For the text-containing cell, return its midpoint in (x, y) coordinate format. 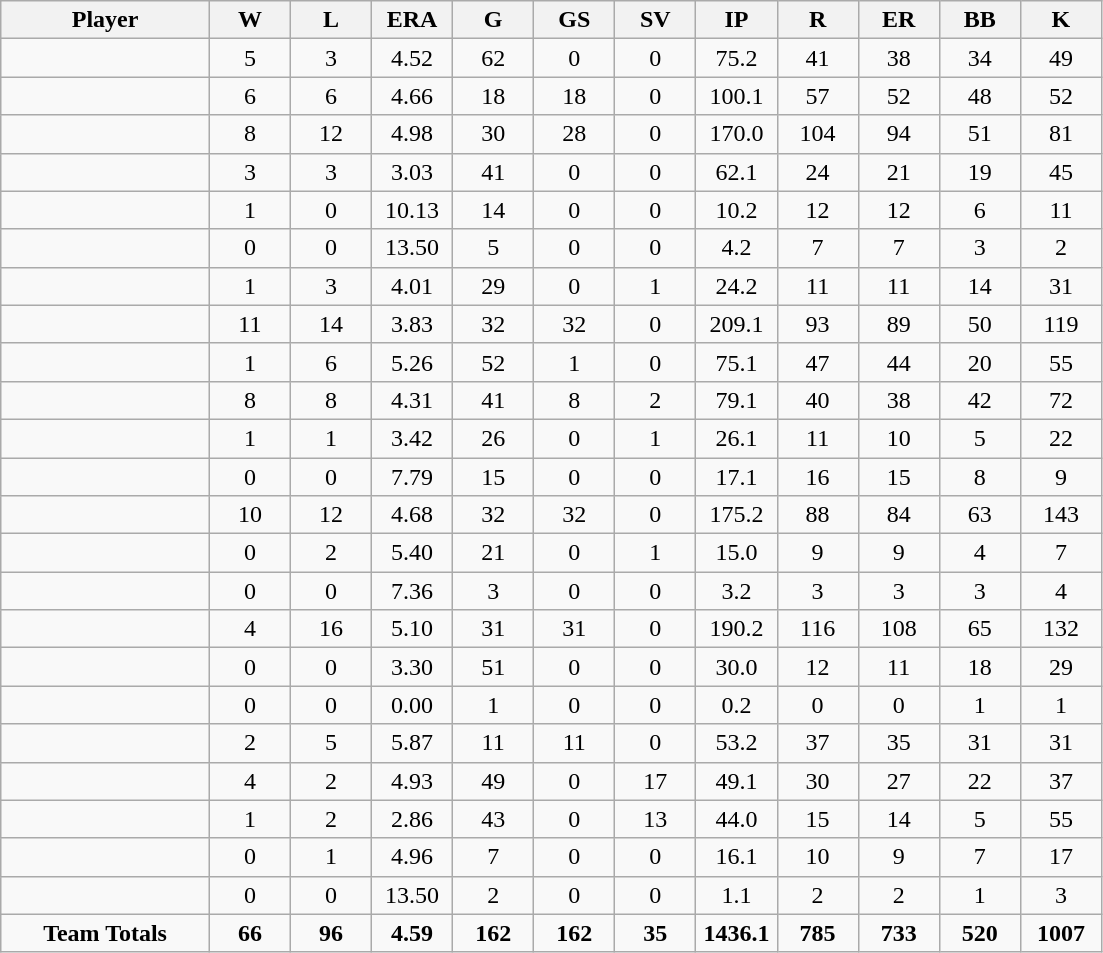
28 (574, 134)
16.1 (736, 857)
24.2 (736, 286)
50 (980, 324)
5.26 (412, 362)
4.01 (412, 286)
24 (818, 172)
26 (494, 438)
63 (980, 515)
1436.1 (736, 933)
ER (898, 20)
R (818, 20)
84 (898, 515)
BB (980, 20)
5.87 (412, 743)
L (330, 20)
G (494, 20)
3.42 (412, 438)
3.30 (412, 667)
30.0 (736, 667)
79.1 (736, 400)
44 (898, 362)
4.31 (412, 400)
116 (818, 629)
Team Totals (106, 933)
4.68 (412, 515)
93 (818, 324)
19 (980, 172)
4.96 (412, 857)
62.1 (736, 172)
175.2 (736, 515)
57 (818, 96)
W (250, 20)
143 (1060, 515)
1.1 (736, 895)
3.03 (412, 172)
0.2 (736, 705)
72 (1060, 400)
43 (494, 819)
3.83 (412, 324)
733 (898, 933)
104 (818, 134)
5.40 (412, 553)
4.93 (412, 781)
1007 (1060, 933)
45 (1060, 172)
4.52 (412, 58)
27 (898, 781)
3.2 (736, 591)
81 (1060, 134)
IP (736, 20)
K (1060, 20)
75.1 (736, 362)
190.2 (736, 629)
26.1 (736, 438)
42 (980, 400)
4.59 (412, 933)
20 (980, 362)
170.0 (736, 134)
100.1 (736, 96)
96 (330, 933)
209.1 (736, 324)
10.13 (412, 210)
GS (574, 20)
49.1 (736, 781)
ERA (412, 20)
62 (494, 58)
66 (250, 933)
2.86 (412, 819)
75.2 (736, 58)
7.79 (412, 477)
4.98 (412, 134)
34 (980, 58)
0.00 (412, 705)
520 (980, 933)
53.2 (736, 743)
65 (980, 629)
SV (656, 20)
47 (818, 362)
4.2 (736, 248)
88 (818, 515)
108 (898, 629)
15.0 (736, 553)
4.66 (412, 96)
48 (980, 96)
10.2 (736, 210)
785 (818, 933)
119 (1060, 324)
44.0 (736, 819)
89 (898, 324)
7.36 (412, 591)
Player (106, 20)
94 (898, 134)
13 (656, 819)
132 (1060, 629)
40 (818, 400)
5.10 (412, 629)
17.1 (736, 477)
